Return the (X, Y) coordinate for the center point of the cell that contains the specified text.  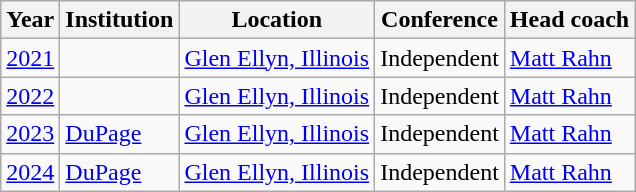
2022 (30, 96)
Location (277, 20)
2021 (30, 58)
Institution (120, 20)
Conference (440, 20)
2024 (30, 172)
2023 (30, 134)
Head coach (569, 20)
Year (30, 20)
